Return the (x, y) coordinate for the center point of the cell that contains the specified text.  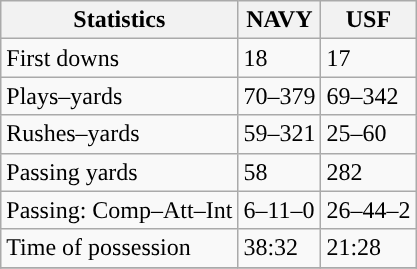
6–11–0 (280, 210)
Passing: Comp–Att–Int (120, 210)
USF (368, 20)
17 (368, 58)
NAVY (280, 20)
First downs (120, 58)
Plays–yards (120, 96)
59–321 (280, 134)
25–60 (368, 134)
Passing yards (120, 172)
Statistics (120, 20)
38:32 (280, 248)
58 (280, 172)
18 (280, 58)
Rushes–yards (120, 134)
26–44–2 (368, 210)
Time of possession (120, 248)
70–379 (280, 96)
282 (368, 172)
21:28 (368, 248)
69–342 (368, 96)
